Identify which cell holds the provided text, then report its (x, y) central coordinate. 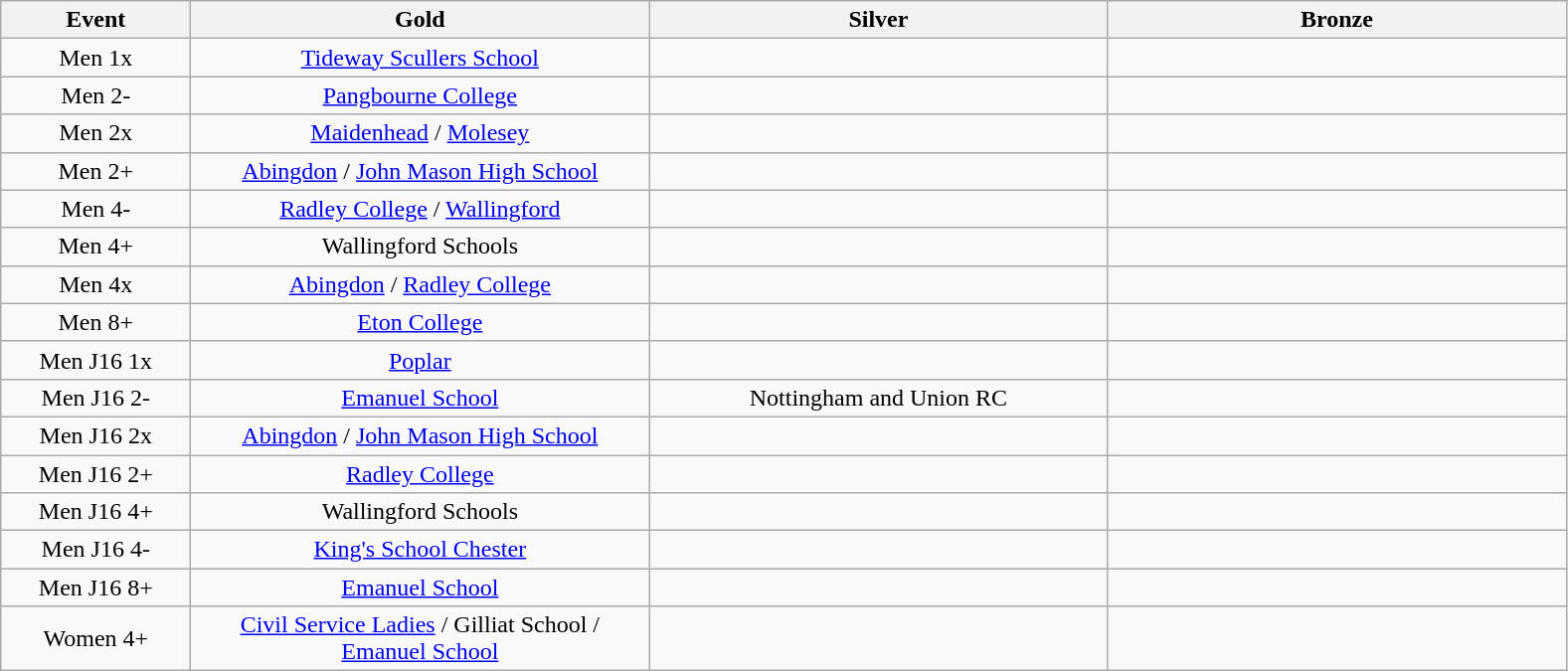
Men J16 2+ (95, 474)
Men J16 1x (95, 360)
Men 2x (95, 133)
Men 2+ (95, 171)
Men 2- (95, 95)
Silver (879, 20)
Men 4+ (95, 247)
Tideway Scullers School (420, 58)
Men 1x (95, 58)
Men 4- (95, 209)
Nottingham and Union RC (879, 398)
Civil Service Ladies / Gilliat School / Emanuel School (420, 638)
Abingdon / Radley College (420, 284)
Men J16 4+ (95, 512)
Maidenhead / Molesey (420, 133)
Eton College (420, 322)
Pangbourne College (420, 95)
Event (95, 20)
Radley College / Wallingford (420, 209)
Radley College (420, 474)
Men J16 4- (95, 550)
Bronze (1336, 20)
Men 8+ (95, 322)
Men J16 8+ (95, 587)
Poplar (420, 360)
Men J16 2x (95, 435)
King's School Chester (420, 550)
Gold (420, 20)
Women 4+ (95, 638)
Men J16 2- (95, 398)
Men 4x (95, 284)
